Identify which cell holds the provided text, then report its [X, Y] central coordinate. 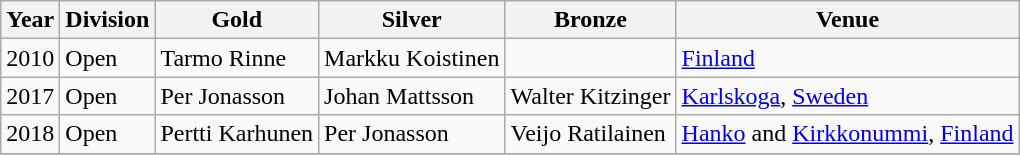
Pertti Karhunen [237, 134]
Venue [848, 20]
Walter Kitzinger [590, 96]
Year [30, 20]
Johan Mattsson [412, 96]
Hanko and Kirkkonummi, Finland [848, 134]
Veijo Ratilainen [590, 134]
Karlskoga, Sweden [848, 96]
Gold [237, 20]
Bronze [590, 20]
2017 [30, 96]
Finland [848, 58]
Markku Koistinen [412, 58]
Tarmo Rinne [237, 58]
Division [108, 20]
2018 [30, 134]
Silver [412, 20]
2010 [30, 58]
